Provide the [X, Y] coordinate of the cell's center where the given text is located.  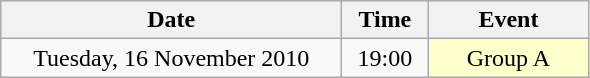
19:00 [385, 58]
Tuesday, 16 November 2010 [172, 58]
Date [172, 20]
Group A [508, 58]
Event [508, 20]
Time [385, 20]
